For the text-containing cell, return its midpoint in [x, y] coordinate format. 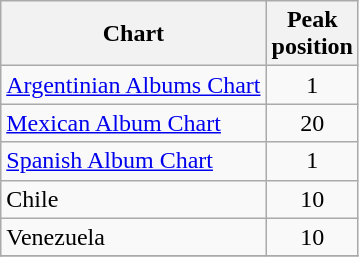
Chile [134, 199]
Argentinian Albums Chart [134, 85]
Chart [134, 34]
20 [312, 123]
Venezuela [134, 237]
Spanish Album Chart [134, 161]
Peakposition [312, 34]
Mexican Album Chart [134, 123]
